Determine the [X, Y] coordinate at the center of the cell enclosing the given text.  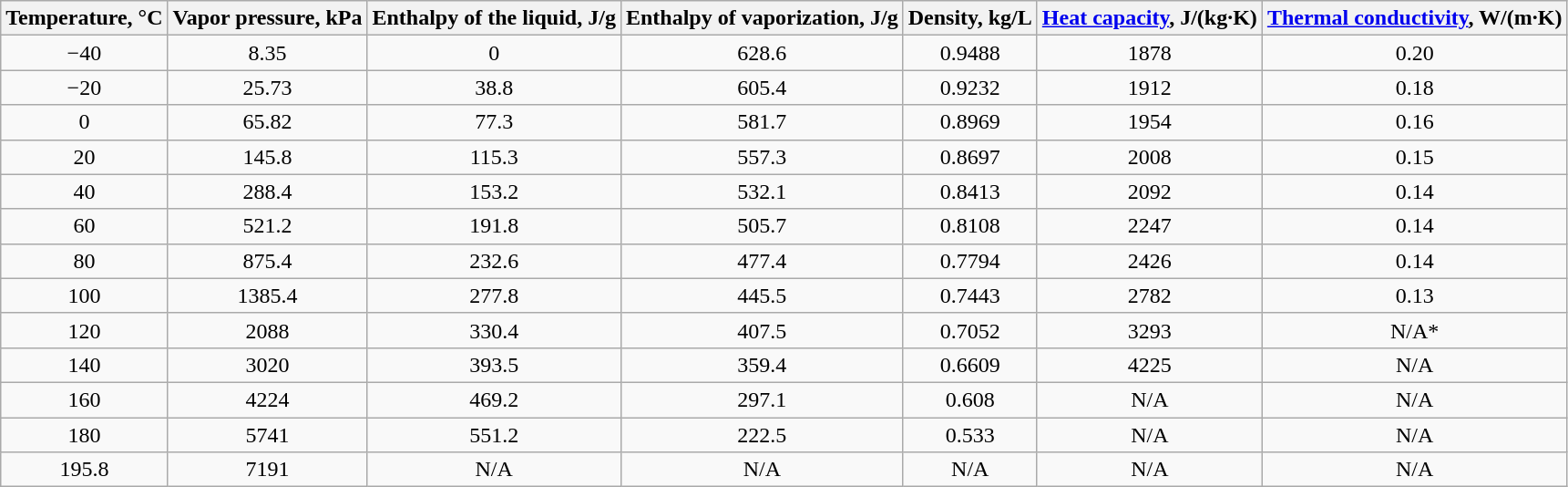
445.5 [762, 295]
4224 [268, 399]
2247 [1150, 226]
180 [84, 435]
0.7794 [969, 261]
0.9232 [969, 88]
297.1 [762, 399]
1878 [1150, 53]
Temperature, °C [84, 18]
393.5 [494, 365]
505.7 [762, 226]
Density, kg/L [969, 18]
Thermal conductivity, W/(m·K) [1414, 18]
551.2 [494, 435]
38.8 [494, 88]
140 [84, 365]
60 [84, 226]
330.4 [494, 330]
N/A* [1414, 330]
145.8 [268, 157]
Enthalpy of vaporization, J/g [762, 18]
407.5 [762, 330]
0.16 [1414, 122]
0.8413 [969, 192]
40 [84, 192]
2088 [268, 330]
0.8108 [969, 226]
7191 [268, 470]
8.35 [268, 53]
115.3 [494, 157]
−40 [84, 53]
2008 [1150, 157]
3293 [1150, 330]
20 [84, 157]
Heat capacity, J/(kg·K) [1150, 18]
77.3 [494, 122]
1385.4 [268, 295]
277.8 [494, 295]
0.20 [1414, 53]
0.533 [969, 435]
5741 [268, 435]
3020 [268, 365]
605.4 [762, 88]
1954 [1150, 122]
4225 [1150, 365]
0.6609 [969, 365]
557.3 [762, 157]
232.6 [494, 261]
477.4 [762, 261]
0.9488 [969, 53]
0.7052 [969, 330]
153.2 [494, 192]
Vapor pressure, kPa [268, 18]
2426 [1150, 261]
120 [84, 330]
581.7 [762, 122]
191.8 [494, 226]
222.5 [762, 435]
0.15 [1414, 157]
25.73 [268, 88]
0.608 [969, 399]
100 [84, 295]
−20 [84, 88]
2092 [1150, 192]
2782 [1150, 295]
Enthalpy of the liquid, J/g [494, 18]
0.8697 [969, 157]
875.4 [268, 261]
195.8 [84, 470]
532.1 [762, 192]
359.4 [762, 365]
288.4 [268, 192]
0.18 [1414, 88]
0.8969 [969, 122]
160 [84, 399]
1912 [1150, 88]
521.2 [268, 226]
469.2 [494, 399]
0.7443 [969, 295]
628.6 [762, 53]
0.13 [1414, 295]
80 [84, 261]
65.82 [268, 122]
